Search for the cell housing the specified text and yield its (x, y) center coordinate. 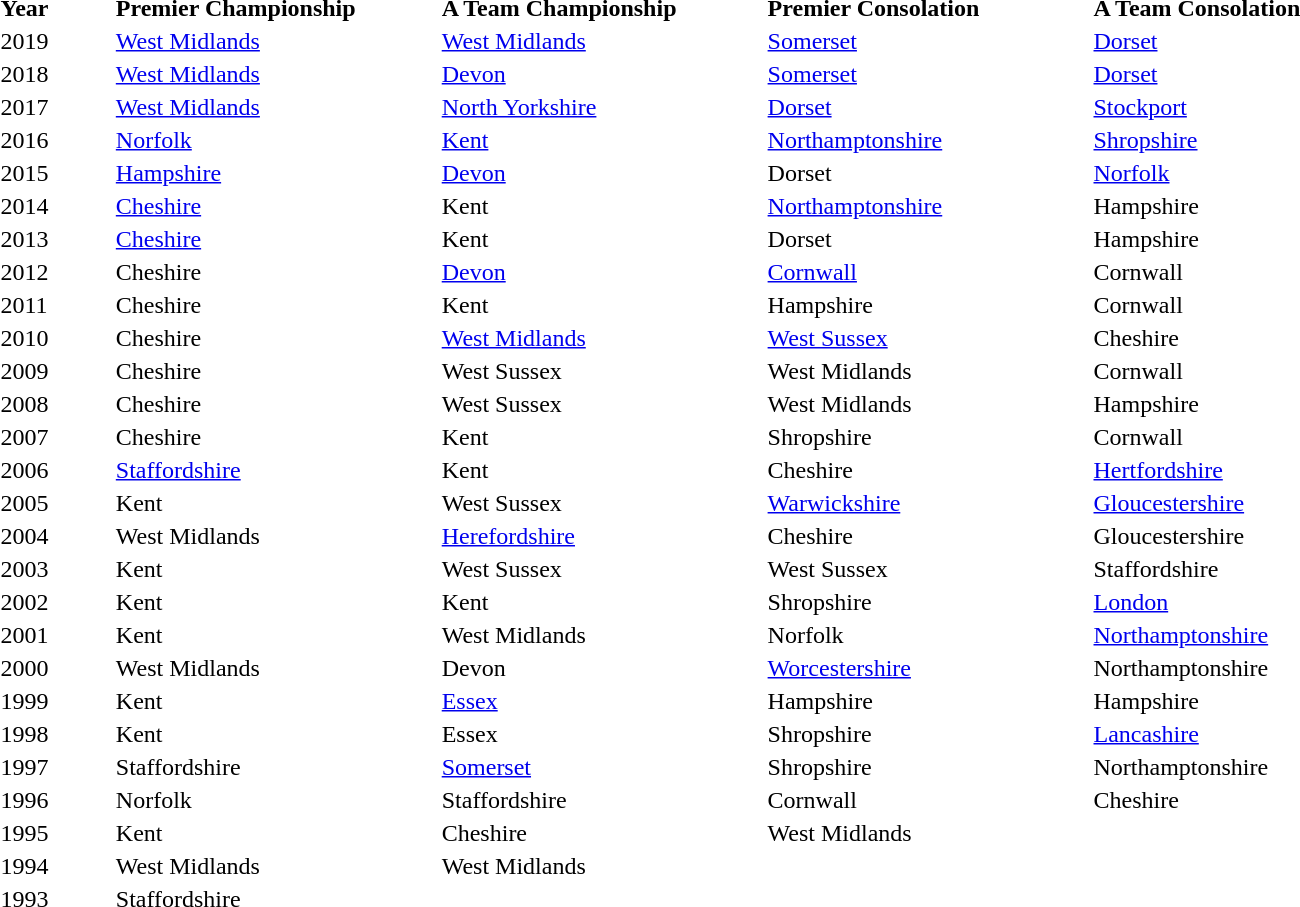
Herefordshire (602, 536)
Worcestershire (928, 668)
North Yorkshire (602, 107)
Warwickshire (928, 503)
